Return the [x, y] coordinate for the center point of the cell that contains the specified text.  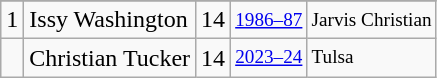
1986–87 [269, 20]
2023–24 [269, 58]
Tulsa [372, 58]
Christian Tucker [110, 58]
Issy Washington [110, 20]
1 [12, 20]
Jarvis Christian [372, 20]
